Return (X, Y) of the center of cell containing provided text 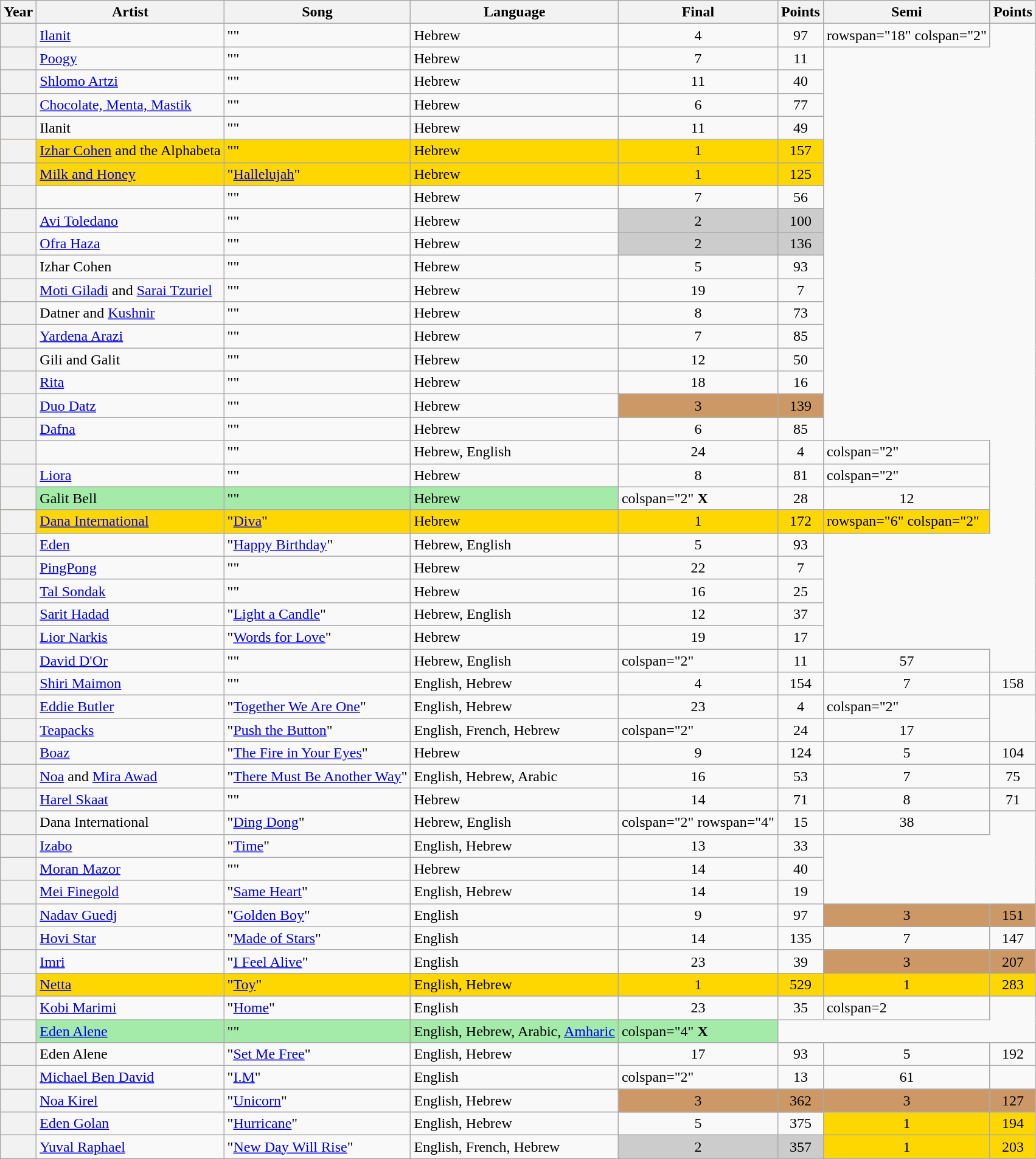
Netta (130, 984)
104 (1012, 753)
139 (801, 406)
37 (801, 614)
"New Day Will Rise" (318, 1147)
"Unicorn" (318, 1101)
61 (906, 1077)
Final (698, 12)
Teapacks (130, 730)
PingPong (130, 568)
Duo Datz (130, 406)
Rita (130, 383)
147 (1012, 938)
154 (801, 684)
53 (801, 776)
Izhar Cohen and the Alphabeta (130, 151)
192 (1012, 1054)
colspan="4" X (698, 1031)
283 (1012, 984)
33 (801, 846)
Boaz (130, 753)
135 (801, 938)
136 (801, 243)
38 (906, 823)
81 (801, 475)
Song (318, 12)
Datner and Kushnir (130, 313)
Hovi Star (130, 938)
rowspan="18" colspan="2" (906, 35)
"Set Me Free" (318, 1054)
39 (801, 961)
colspan="2" rowspan="4" (698, 823)
Michael Ben David (130, 1077)
Noa and Mira Awad (130, 776)
124 (801, 753)
"There Must Be Another Way" (318, 776)
"The Fire in Your Eyes" (318, 753)
22 (698, 568)
25 (801, 591)
75 (1012, 776)
49 (801, 128)
"Push the Button" (318, 730)
"Home" (318, 1008)
"Hallelujah" (318, 174)
529 (801, 984)
Noa Kirel (130, 1101)
"Diva" (318, 521)
Imri (130, 961)
English, Hebrew, Arabic (515, 776)
172 (801, 521)
"Time" (318, 846)
"Together We Are One" (318, 707)
Avi Toledano (130, 220)
Chocolate, Menta, Mastik (130, 105)
Artist (130, 12)
Izhar Cohen (130, 266)
"Golden Boy" (318, 915)
Liora (130, 475)
"Made of Stars" (318, 938)
Milk and Honey (130, 174)
Eden (130, 545)
Tal Sondak (130, 591)
Yardena Arazi (130, 336)
Shlomo Artzi (130, 82)
"I.M" (318, 1077)
rowspan="6" colspan="2" (906, 521)
colspan="2" X (698, 498)
"Happy Birthday" (318, 545)
David D'Or (130, 660)
Sarit Hadad (130, 614)
125 (801, 174)
Year (18, 12)
28 (801, 498)
203 (1012, 1147)
357 (801, 1147)
Mei Finegold (130, 892)
Izabo (130, 846)
56 (801, 197)
Yuval Raphael (130, 1147)
158 (1012, 684)
127 (1012, 1101)
Moti Giladi and Sarai Tzuriel (130, 290)
157 (801, 151)
Shiri Maimon (130, 684)
57 (906, 660)
207 (1012, 961)
Poogy (130, 58)
Semi (906, 12)
colspan=2 (906, 1008)
"Ding Dong" (318, 823)
"Words for Love" (318, 637)
Kobi Marimi (130, 1008)
"Same Heart" (318, 892)
"I Feel Alive" (318, 961)
362 (801, 1101)
18 (698, 383)
15 (801, 823)
"Toy" (318, 984)
77 (801, 105)
Language (515, 12)
Eddie Butler (130, 707)
Harel Skaat (130, 799)
375 (801, 1124)
35 (801, 1008)
Galit Bell (130, 498)
100 (801, 220)
Moran Mazor (130, 869)
73 (801, 313)
Nadav Guedj (130, 915)
Gili and Galit (130, 360)
Dafna (130, 429)
"Light a Candle" (318, 614)
"Hurricane" (318, 1124)
English, Hebrew, Arabic, Amharic (515, 1031)
Lior Narkis (130, 637)
Ofra Haza (130, 243)
50 (801, 360)
Eden Golan (130, 1124)
151 (1012, 915)
194 (1012, 1124)
